Search for the cell housing the specified text and yield its [x, y] center coordinate. 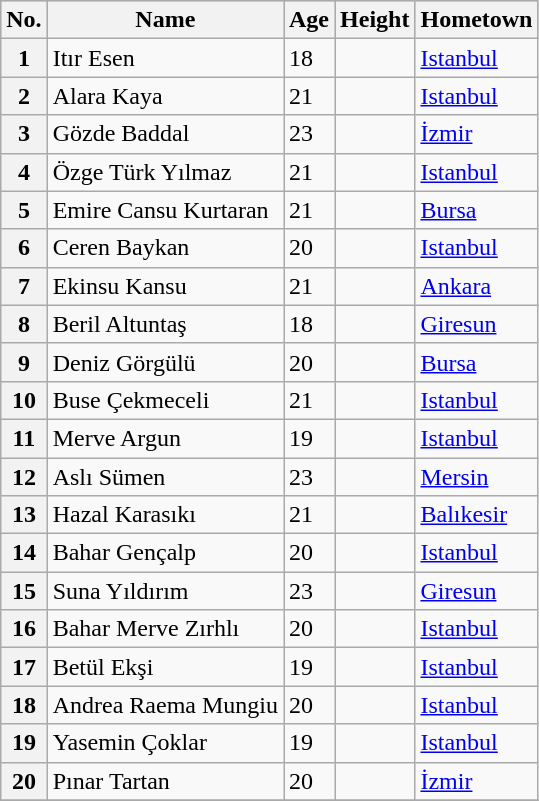
Deniz Görgülü [165, 362]
6 [24, 248]
Height [375, 20]
5 [24, 210]
15 [24, 591]
Andrea Raema Mungiu [165, 705]
7 [24, 286]
Emire Cansu Kurtaran [165, 210]
Merve Argun [165, 438]
Itır Esen [165, 58]
Ankara [476, 286]
2 [24, 96]
Hazal Karasıkı [165, 515]
Bahar Gençalp [165, 553]
Alara Kaya [165, 96]
4 [24, 172]
Buse Çekmeceli [165, 400]
Gözde Baddal [165, 134]
9 [24, 362]
14 [24, 553]
Beril Altuntaş [165, 324]
Ekinsu Kansu [165, 286]
12 [24, 477]
Bahar Merve Zırhlı [165, 629]
17 [24, 667]
Yasemin Çoklar [165, 743]
Hometown [476, 20]
Mersin [476, 477]
13 [24, 515]
3 [24, 134]
Pınar Tartan [165, 781]
Balıkesir [476, 515]
Suna Yıldırım [165, 591]
16 [24, 629]
Name [165, 20]
10 [24, 400]
No. [24, 20]
1 [24, 58]
Betül Ekşi [165, 667]
Aslı Sümen [165, 477]
Özge Türk Yılmaz [165, 172]
Age [310, 20]
8 [24, 324]
11 [24, 438]
Ceren Baykan [165, 248]
